Capture the cell that displays the provided text and extract its [X, Y] central coordinate. 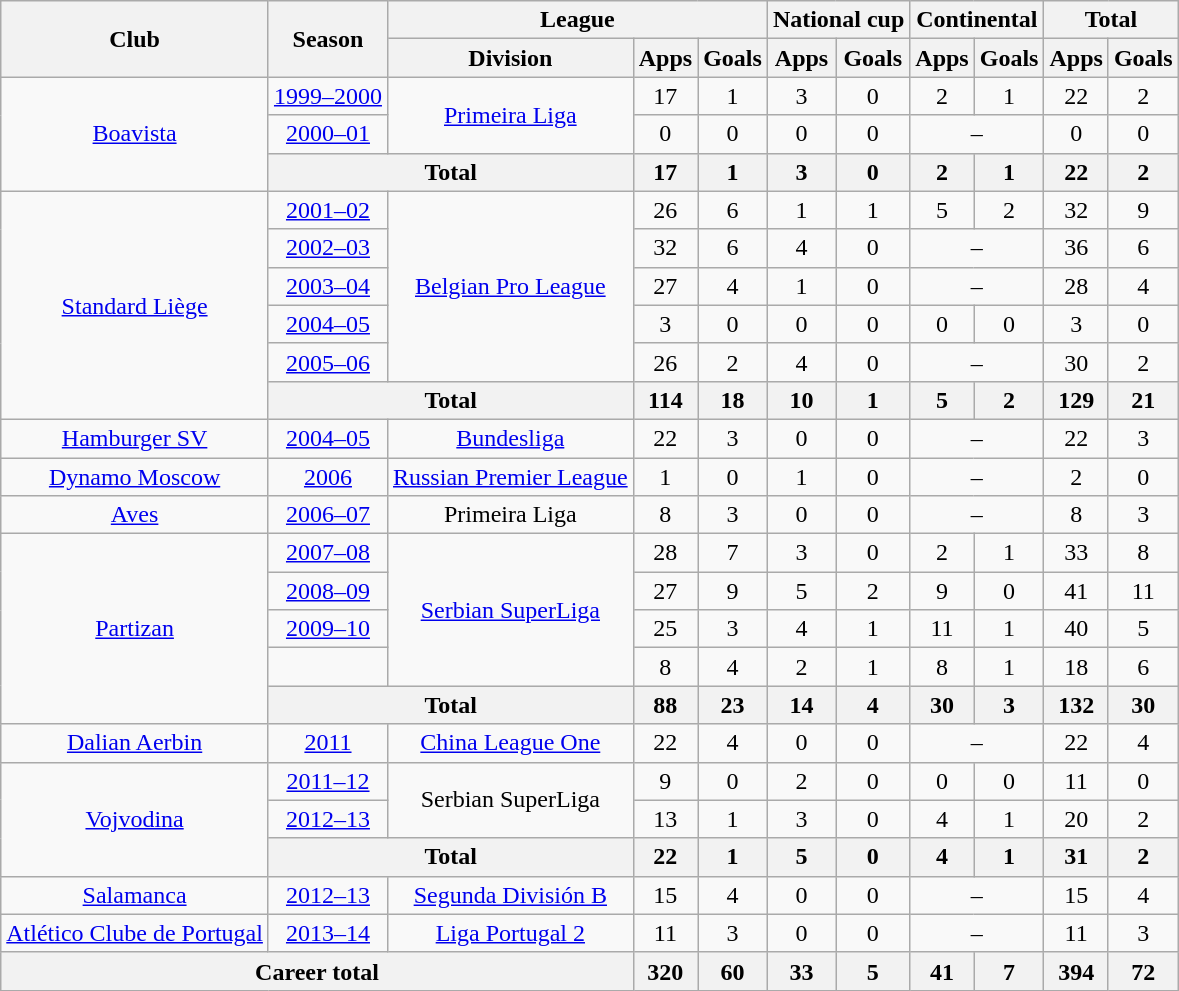
Dynamo Moscow [135, 477]
Vojvodina [135, 819]
2008–09 [328, 591]
Partizan [135, 629]
114 [665, 400]
1999–2000 [328, 96]
2002–03 [328, 248]
2006 [328, 477]
23 [733, 705]
Aves [135, 515]
Boavista [135, 134]
Dalian Aerbin [135, 743]
League [577, 20]
National cup [838, 20]
88 [665, 705]
36 [1076, 248]
21 [1143, 400]
Standard Liège [135, 305]
Career total [317, 971]
2007–08 [328, 553]
Division [510, 58]
20 [1076, 819]
Belgian Pro League [510, 286]
2006–07 [328, 515]
Salamanca [135, 895]
China League One [510, 743]
2009–10 [328, 629]
10 [801, 400]
31 [1076, 857]
40 [1076, 629]
2011 [328, 743]
14 [801, 705]
Continental [977, 20]
Atlético Clube de Portugal [135, 933]
2003–04 [328, 286]
2000–01 [328, 134]
2001–02 [328, 210]
2013–14 [328, 933]
Segunda División B [510, 895]
Bundesliga [510, 438]
320 [665, 971]
2005–06 [328, 362]
Club [135, 39]
Russian Premier League [510, 477]
60 [733, 971]
Liga Portugal 2 [510, 933]
Hamburger SV [135, 438]
394 [1076, 971]
72 [1143, 971]
129 [1076, 400]
132 [1076, 705]
2011–12 [328, 781]
25 [665, 629]
Season [328, 39]
13 [665, 819]
